For the text-containing cell, return its midpoint in [X, Y] coordinate format. 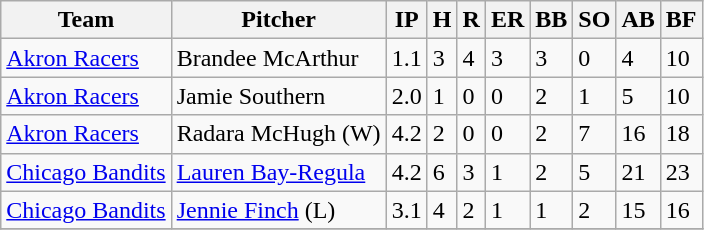
BF [681, 20]
Brandee McArthur [278, 58]
IP [406, 20]
Team [86, 20]
R [471, 20]
BB [552, 20]
Jamie Southern [278, 96]
6 [442, 172]
21 [638, 172]
15 [638, 210]
SO [594, 20]
Jennie Finch (L) [278, 210]
H [442, 20]
Radara McHugh (W) [278, 134]
Lauren Bay-Regula [278, 172]
ER [507, 20]
2.0 [406, 96]
AB [638, 20]
Pitcher [278, 20]
7 [594, 134]
18 [681, 134]
1.1 [406, 58]
3.1 [406, 210]
23 [681, 172]
